Return the [X, Y] coordinate for the center point of the cell that contains the specified text.  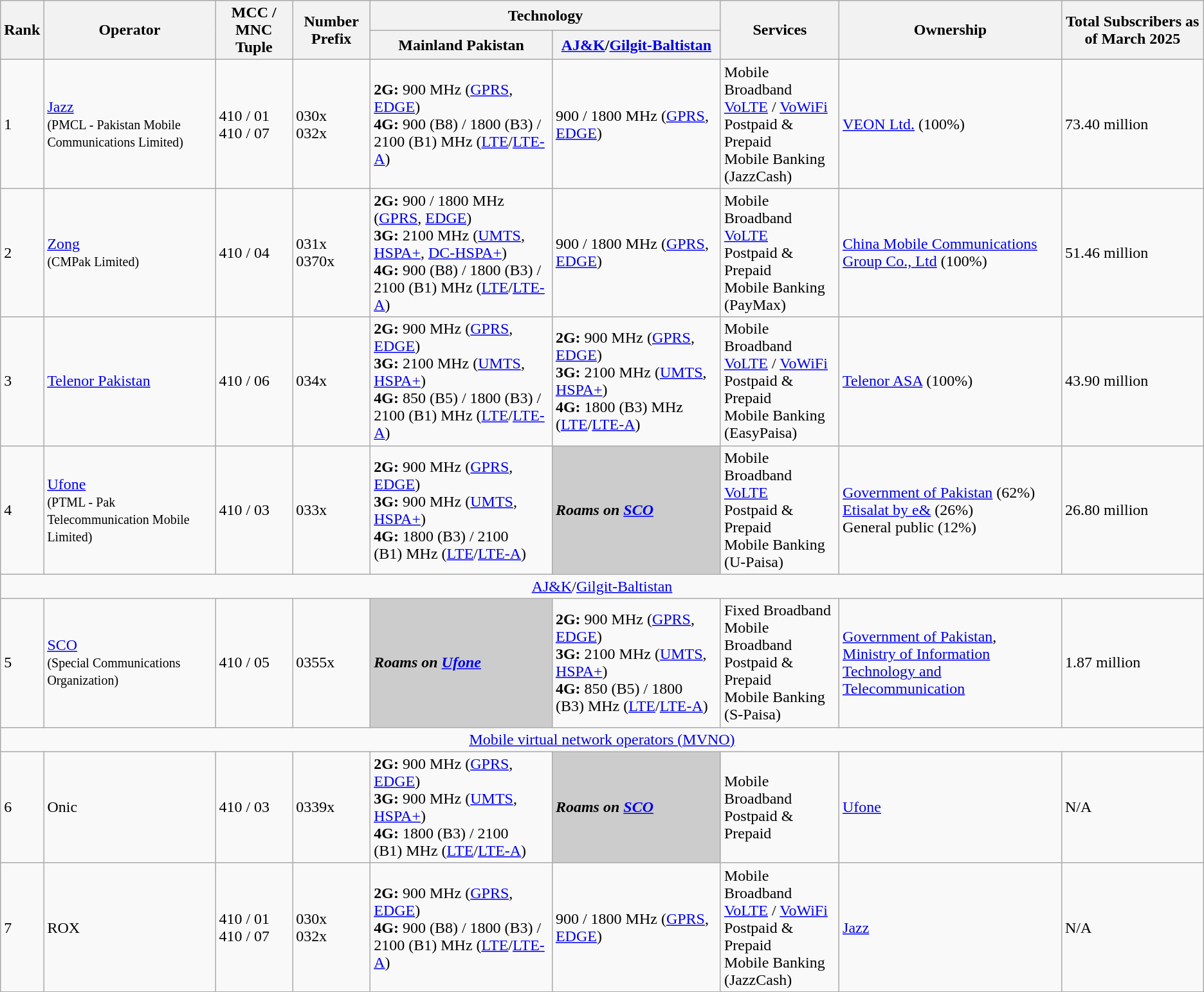
43.90 million [1132, 381]
Jazz [951, 927]
2G: 900 MHz (GPRS, EDGE)3G: 2100 MHz (UMTS, HSPA+)4G: 850 (B5) / 1800 (B3) / 2100 (B1) MHz (LTE/LTE-A) [462, 381]
MCC / MNC Tuple [254, 30]
Mobile BroadbandPostpaid & Prepaid [780, 807]
Government of Pakistan (62%)Etisalat by e& (26%)General public (12%) [951, 510]
6 [22, 807]
3 [22, 381]
Government of Pakistan,Ministry of Information Technology and Telecommunication [951, 663]
26.80 million [1132, 510]
51.46 million [1132, 253]
410 / 06 [254, 381]
Mobile BroadbandVoLTEPostpaid & PrepaidMobile Banking (U-Paisa) [780, 510]
2G: 900 MHz (GPRS, EDGE)3G: 2100 MHz (UMTS, HSPA+)4G: 850 (B5) / 1800 (B3) MHz (LTE/LTE-A) [636, 663]
Total Subscribers as of March 2025 [1132, 30]
031x0370x [332, 253]
1 [22, 124]
Mobile BroadbandVoLTE / VoWiFiPostpaid & PrepaidMobile Banking (EasyPaisa) [780, 381]
7 [22, 927]
2 [22, 253]
Telenor Pakistan [130, 381]
Operator [130, 30]
Mainland Pakistan [462, 45]
2G: 900 / 1800 MHz (GPRS, EDGE)3G: 2100 MHz (UMTS, HSPA+, DC-HSPA+)4G: 900 (B8) / 1800 (B3) / 2100 (B1) MHz (LTE/LTE-A) [462, 253]
Roams on Ufone [462, 663]
Number Prefix [332, 30]
Ownership [951, 30]
Jazz(PMCL - Pakistan Mobile Communications Limited) [130, 124]
Fixed BroadbandMobile BroadbandPostpaid & PrepaidMobile Banking (S-Paisa) [780, 663]
4 [22, 510]
Services [780, 30]
5 [22, 663]
0339x [332, 807]
410 / 04 [254, 253]
VEON Ltd. (100%) [951, 124]
1.87 million [1132, 663]
Mobile BroadbandVoLTEPostpaid & PrepaidMobile Banking (PayMax) [780, 253]
Ufone [951, 807]
033x [332, 510]
Ufone(PTML - Pak Telecommunication Mobile Limited) [130, 510]
2G: 900 MHz (GPRS, EDGE)3G: 2100 MHz (UMTS, HSPA+)4G: 1800 (B3) MHz (LTE/LTE-A) [636, 381]
Mobile virtual network operators (MVNO) [602, 739]
Onic [130, 807]
Zong(CMPak Limited) [130, 253]
Rank [22, 30]
Technology [545, 15]
0355x [332, 663]
SCO(Special Communications Organization) [130, 663]
China Mobile Communications Group Co., Ltd (100%) [951, 253]
Telenor ASA (100%) [951, 381]
034x [332, 381]
410 / 05 [254, 663]
73.40 million [1132, 124]
ROX [130, 927]
